Determine the (X, Y) coordinate at the center of the cell enclosing the given text.  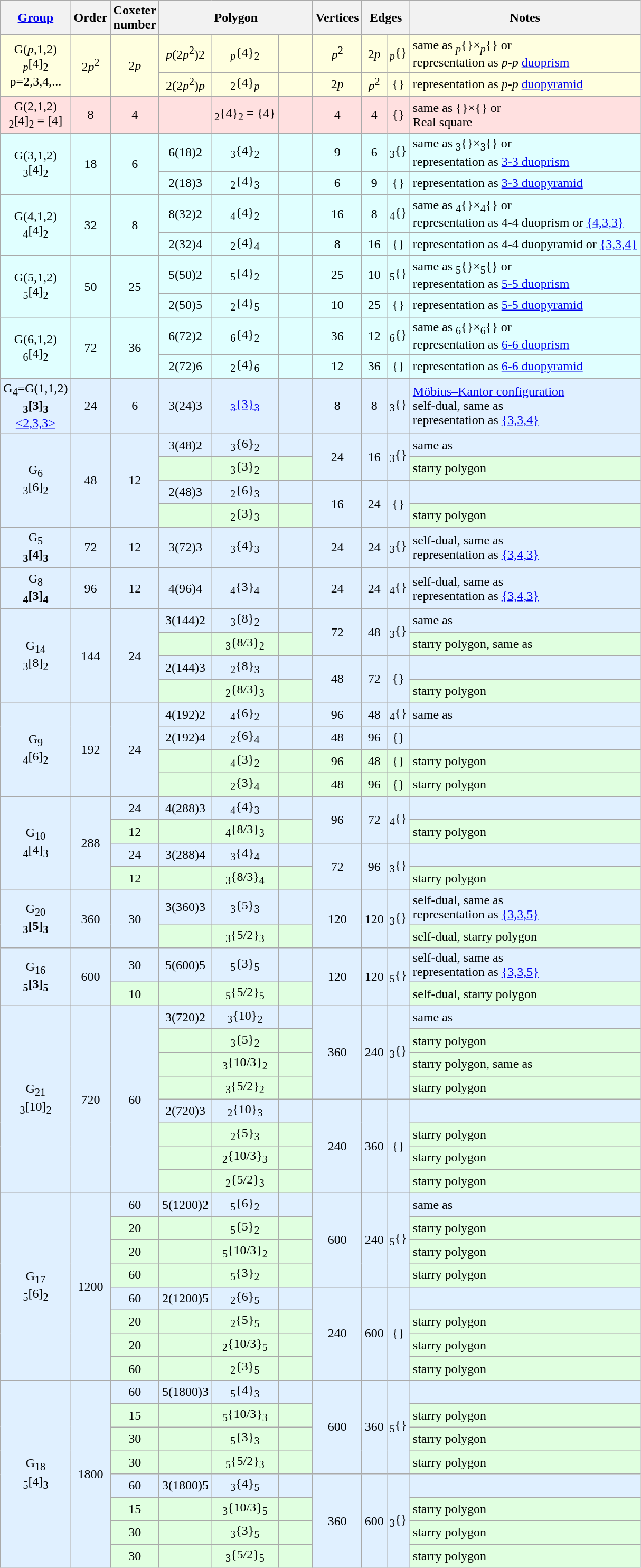
representation as 4-4 duopyramid or {3,3,4} (525, 244)
5(50)2 (185, 275)
5{6}2 (245, 1205)
3{4}4 (245, 855)
2{10/3}5 (245, 1345)
G(2,1,2) 2[4]2 = [4] (36, 115)
5{10/3}3 (245, 1415)
G(3,1,2) 3[4]2 (36, 164)
3(1800)5 (185, 1486)
3{3}3 (245, 406)
G(6,1,2) 6[4]2 (36, 348)
6{4}2 (245, 336)
2{4}4 (245, 244)
3{10/3}2 (245, 1064)
2{4}5 (245, 305)
720 (91, 1100)
3(360)3 (185, 907)
Coxeternumber (135, 18)
G(4,1,2) 4[4]2 (36, 226)
G(p,1,2) p[4]2p=2,3,4,... (36, 65)
5{3}3 (245, 1439)
G203[5]3 (36, 919)
3{5}3 (245, 907)
4{8/3}3 (245, 831)
2(192)4 (185, 738)
3{4}5 (245, 1486)
4(288)3 (185, 808)
Order (91, 18)
4(96)4 (185, 588)
representation as 6-6 duopyramid (525, 366)
same as {}×{} or Real square (525, 115)
3{8/3}2 (245, 644)
representation as 5-5 duopyramid (525, 305)
5{5}2 (245, 1228)
4{3}2 (245, 761)
2p2 (91, 65)
2{5}5 (245, 1321)
G53[4]3 (36, 548)
2{3}4 (245, 784)
3{5/2}2 (245, 1087)
G185[4]3 (36, 1473)
1800 (91, 1473)
2{10/3}3 (245, 1158)
2{5/2}3 (245, 1181)
2{8}3 (245, 668)
3{8}2 (245, 621)
4{6}2 (245, 714)
2{4}2 = {4} (245, 115)
same as 4{}×4{} or representation as 4-4 duoprism or {4,3,3} (525, 213)
5{3}5 (245, 965)
3{5/2}3 (245, 936)
5{10/3}2 (245, 1251)
Notes (525, 18)
2{4}3 (245, 183)
3(720)2 (185, 1017)
2{4}p (245, 84)
p{4}2 (245, 54)
32 (91, 226)
2(2p2)p (185, 84)
2{5}3 (245, 1134)
3(144)2 (185, 621)
same as 5{}×5{} or representation as 5-5 duoprism (525, 275)
3{5}2 (245, 1040)
G(5,1,2) 5[4]2 (36, 286)
50 (91, 286)
3{10}2 (245, 1017)
3{5/2}5 (245, 1556)
2(18)3 (185, 183)
2{3}3 (245, 515)
5{5/2}5 (245, 994)
4{4}3 (245, 808)
3(288)4 (185, 855)
2(72)6 (185, 366)
5{4}3 (245, 1392)
2{6}5 (245, 1298)
1200 (91, 1287)
2{4}6 (245, 366)
2(1200)5 (185, 1298)
2{8/3}3 (245, 691)
2{6}4 (245, 738)
2{3}5 (245, 1368)
2(48)3 (185, 492)
G94[6]2 (36, 749)
5(600)5 (185, 965)
8(32)2 (185, 213)
3{3}5 (245, 1533)
p(2p2)2 (185, 54)
5{3}2 (245, 1275)
3(48)2 (185, 445)
same as 6{}×6{} or representation as 6-6 duoprism (525, 336)
3{4}3 (245, 548)
3{10/3}5 (245, 1509)
G84[3]4 (36, 588)
2(720)3 (185, 1111)
2{10}3 (245, 1111)
2(144)3 (185, 668)
192 (91, 749)
representation as p-p duopyramid (525, 84)
4(192)2 (185, 714)
representation as 3-3 duopyramid (525, 183)
G165[3]5 (36, 977)
5(1200)2 (185, 1205)
same as 3{}×3{} or representation as 3-3 duoprism (525, 152)
Vertices (337, 18)
3{8/3}4 (245, 878)
Möbius–Kantor configurationself-dual, same as representation as {3,3,4} (525, 406)
G4=G(1,1,2)3[3]3<2,3,3> (36, 406)
6{} (398, 336)
5{5/2}3 (245, 1462)
same as p{}×p{} or representation as p-p duoprism (525, 54)
Group (36, 18)
5(1800)3 (185, 1392)
4{4}2 (245, 213)
G213[10]2 (36, 1100)
Polygon (235, 18)
6(18)2 (185, 152)
p{} (398, 54)
G63[6]2 (36, 480)
G104[4]3 (36, 843)
G143[8]2 (36, 656)
6(72)2 (185, 336)
3{6}2 (245, 445)
288 (91, 843)
3{4}2 (245, 152)
5{4}2 (245, 275)
4{3}4 (245, 588)
18 (91, 164)
G175[6]2 (36, 1287)
3{3}2 (245, 468)
3(24)3 (185, 406)
144 (91, 656)
2(32)4 (185, 244)
3(72)3 (185, 548)
2{6}3 (245, 492)
Edges (385, 18)
2(50)5 (185, 305)
